From the cell containing the given text, extract its center point as (X, Y) coordinate. 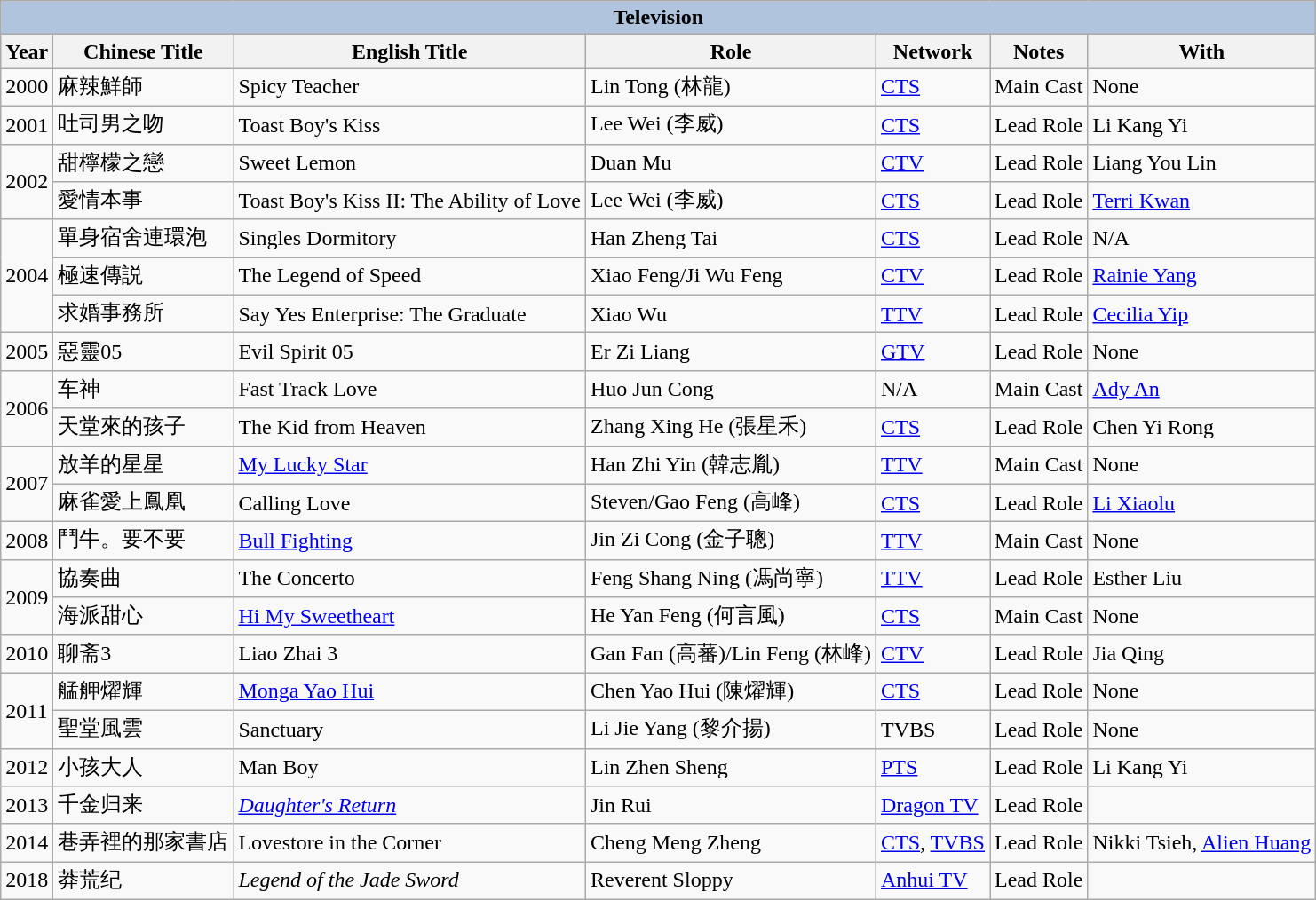
Anhui TV (932, 880)
單身宿舍連環泡 (144, 238)
Bull Fighting (410, 541)
CTS, TVBS (932, 843)
Liao Zhai 3 (410, 653)
The Kid from Heaven (410, 428)
Xiao Feng/Ji Wu Feng (730, 277)
Legend of the Jade Sword (410, 880)
天堂來的孩子 (144, 428)
Notes (1038, 51)
Li Jie Yang (黎介揚) (730, 730)
Say Yes Enterprise: The Graduate (410, 314)
麻雀愛上鳳凰 (144, 502)
聊斋3 (144, 653)
2005 (27, 351)
海派甜心 (144, 616)
GTV (932, 351)
Calling Love (410, 502)
Jin Rui (730, 806)
Feng Shang Ning (馮尚寧) (730, 579)
Chen Yao Hui (陳燿輝) (730, 692)
My Lucky Star (410, 465)
Chinese Title (144, 51)
2013 (27, 806)
Chen Yi Rong (1202, 428)
Er Zi Liang (730, 351)
Huo Jun Cong (730, 389)
2006 (27, 408)
麻辣鮮師 (144, 87)
Sanctuary (410, 730)
放羊的星星 (144, 465)
Reverent Sloppy (730, 880)
莽荒纪 (144, 880)
Sweet Lemon (410, 163)
Han Zheng Tai (730, 238)
The Legend of Speed (410, 277)
Singles Dormitory (410, 238)
Li Xiaolu (1202, 502)
2012 (27, 767)
PTS (932, 767)
Television (659, 18)
Xiao Wu (730, 314)
Cecilia Yip (1202, 314)
2014 (27, 843)
Steven/Gao Feng (高峰) (730, 502)
Spicy Teacher (410, 87)
千金归来 (144, 806)
Role (730, 51)
Jin Zi Cong (金子聰) (730, 541)
Terri Kwan (1202, 201)
2018 (27, 880)
Monga Yao Hui (410, 692)
He Yan Feng (何言風) (730, 616)
甜檸檬之戀 (144, 163)
Rainie Yang (1202, 277)
Cheng Meng Zheng (730, 843)
2002 (27, 181)
吐司男之吻 (144, 124)
艋舺燿輝 (144, 692)
English Title (410, 51)
2007 (27, 483)
Gan Fan (高蕃)/Lin Feng (林峰) (730, 653)
2008 (27, 541)
Dragon TV (932, 806)
2010 (27, 653)
Jia Qing (1202, 653)
Network (932, 51)
2004 (27, 276)
With (1202, 51)
惡靈05 (144, 351)
Nikki Tsieh, Alien Huang (1202, 843)
Ady An (1202, 389)
Hi My Sweetheart (410, 616)
Man Boy (410, 767)
2000 (27, 87)
Evil Spirit 05 (410, 351)
愛情本事 (144, 201)
Year (27, 51)
Toast Boy's Kiss II: The Ability of Love (410, 201)
Zhang Xing He (張星禾) (730, 428)
Lin Tong (林龍) (730, 87)
Lin Zhen Sheng (730, 767)
2011 (27, 710)
2009 (27, 596)
協奏曲 (144, 579)
车神 (144, 389)
Liang You Lin (1202, 163)
Fast Track Love (410, 389)
Lovestore in the Corner (410, 843)
聖堂風雲 (144, 730)
鬥牛。要不要 (144, 541)
小孩大人 (144, 767)
Esther Liu (1202, 579)
TVBS (932, 730)
Toast Boy's Kiss (410, 124)
巷弄裡的那家書店 (144, 843)
Han Zhi Yin (韓志胤) (730, 465)
Duan Mu (730, 163)
Daughter's Return (410, 806)
2001 (27, 124)
極速傳説 (144, 277)
求婚事務所 (144, 314)
The Concerto (410, 579)
